Locate the cell with the specified text and output its (x, y) center coordinate. 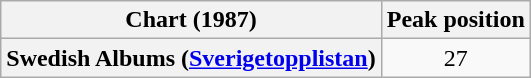
Peak position (456, 20)
27 (456, 58)
Swedish Albums (Sverigetopplistan) (191, 58)
Chart (1987) (191, 20)
